Provide the (X, Y) coordinate of the cell's center where the given text is located.  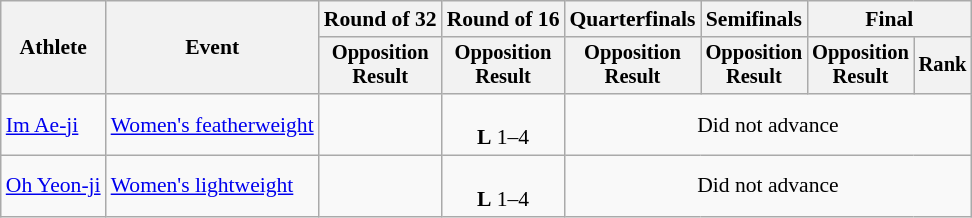
Athlete (54, 48)
Round of 16 (504, 19)
Final (889, 19)
Oh Yeon-ji (54, 186)
Semifinals (754, 19)
Round of 32 (380, 19)
Event (212, 48)
Im Ae-ji (54, 124)
Quarterfinals (632, 19)
Rank (943, 66)
Women's lightweight (212, 186)
Women's featherweight (212, 124)
